Return the [X, Y] coordinate for the center point of the cell that contains the specified text.  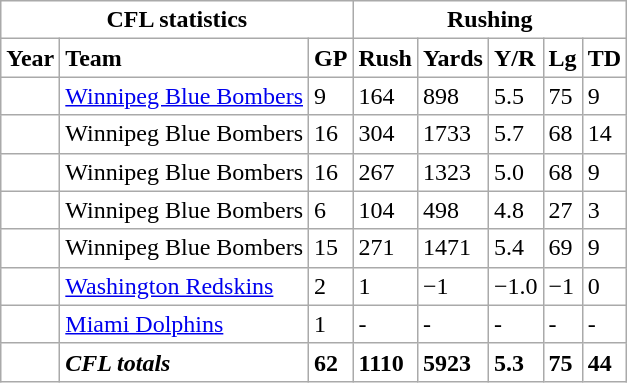
Team [184, 58]
69 [562, 248]
4.8 [516, 210]
3 [604, 210]
498 [452, 210]
62 [331, 362]
Y/R [516, 58]
271 [385, 248]
898 [452, 96]
304 [385, 134]
TD [604, 58]
CFL statistics [177, 20]
Lg [562, 58]
−1.0 [516, 286]
2 [331, 286]
27 [562, 210]
5.0 [516, 172]
5.7 [516, 134]
15 [331, 248]
Yards [452, 58]
Rushing [490, 20]
6 [331, 210]
5.4 [516, 248]
0 [604, 286]
1323 [452, 172]
5.5 [516, 96]
Miami Dolphins [184, 324]
1471 [452, 248]
Washington Redskins [184, 286]
44 [604, 362]
5.3 [516, 362]
5923 [452, 362]
14 [604, 134]
Rush [385, 58]
1733 [452, 134]
104 [385, 210]
1110 [385, 362]
267 [385, 172]
Year [30, 58]
GP [331, 58]
CFL totals [184, 362]
164 [385, 96]
